Output the [X, Y] coordinate of the center of the cell containing the given text.  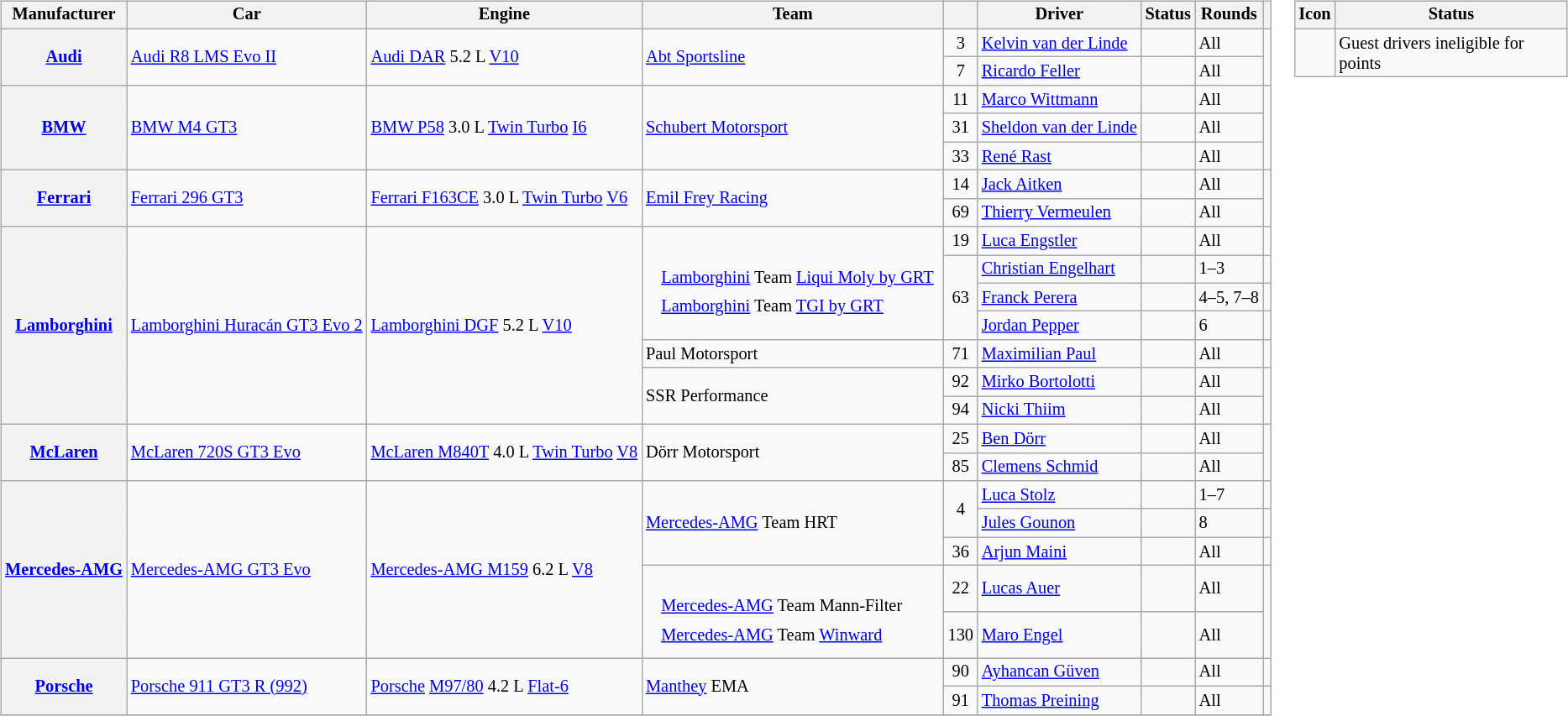
22 [961, 589]
14 [961, 185]
Schubert Motorsport [793, 128]
Team [793, 15]
Lamborghini [64, 326]
33 [961, 156]
McLaren 720S GT3 Evo [247, 452]
4 [961, 509]
Lamborghini Team TGI by GRT [798, 306]
Mercedes-AMG GT3 Evo [247, 569]
BMW [64, 128]
Maximilian Paul [1060, 354]
69 [961, 212]
Manufacturer [64, 15]
Mercedes-AMG M159 6.2 L V8 [505, 569]
Engine [505, 15]
Lamborghini Team Liqui Moly by GRT Lamborghini Team TGI by GRT [793, 284]
19 [961, 241]
1–7 [1230, 495]
Lamborghini DGF 5.2 L V10 [505, 326]
BMW P58 3.0 L Twin Turbo I6 [505, 128]
Mercedes-AMG Team Mann-Filter Mercedes-AMG Team Winward [793, 612]
Mercedes-AMG Team Winward [781, 635]
SSR Performance [793, 396]
Lucas Auer [1060, 589]
Luca Stolz [1060, 495]
Mercedes-AMG [64, 569]
Mercedes-AMG Team Mann-Filter [781, 606]
Arjun Maini [1060, 551]
Icon [1314, 15]
Luca Engstler [1060, 241]
Ayhancan Güven [1060, 672]
31 [961, 128]
Sheldon van der Linde [1060, 128]
Ferrari F163CE 3.0 L Twin Turbo V6 [505, 198]
Thomas Preining [1060, 700]
BMW M4 GT3 [247, 128]
90 [961, 672]
Rounds [1230, 15]
130 [961, 635]
Driver [1060, 15]
71 [961, 354]
Christian Engelhart [1060, 269]
11 [961, 100]
Jules Gounon [1060, 523]
Lamborghini Huracán GT3 Evo 2 [247, 326]
René Rast [1060, 156]
Dörr Motorsport [793, 452]
4–5, 7–8 [1230, 297]
Guest drivers ineligible for points [1451, 53]
Audi DAR 5.2 L V10 [505, 57]
92 [961, 382]
Ricardo Feller [1060, 71]
Manthey EMA [793, 687]
Audi R8 LMS Evo II [247, 57]
McLaren M840T 4.0 L Twin Turbo V8 [505, 452]
Porsche 911 GT3 R (992) [247, 687]
Ferrari [64, 198]
Ferrari 296 GT3 [247, 198]
Jack Aitken [1060, 185]
Lamborghini Team Liqui Moly by GRT [798, 277]
63 [961, 297]
25 [961, 438]
Abt Sportsline [793, 57]
Franck Perera [1060, 297]
Ben Dörr [1060, 438]
Clemens Schmid [1060, 467]
Porsche [64, 687]
Mirko Bortolotti [1060, 382]
Thierry Vermeulen [1060, 212]
8 [1230, 523]
7 [961, 71]
Marco Wittmann [1060, 100]
Mercedes-AMG Team HRT [793, 524]
85 [961, 467]
Maro Engel [1060, 635]
Jordan Pepper [1060, 326]
Nicki Thiim [1060, 410]
Audi [64, 57]
Kelvin van der Linde [1060, 43]
Paul Motorsport [793, 354]
1–3 [1230, 269]
McLaren [64, 452]
3 [961, 43]
Porsche M97/80 4.2 L Flat-6 [505, 687]
Emil Frey Racing [793, 198]
Car [247, 15]
91 [961, 700]
36 [961, 551]
94 [961, 410]
6 [1230, 326]
